Determine the (X, Y) coordinate at the center of the cell enclosing the given text.  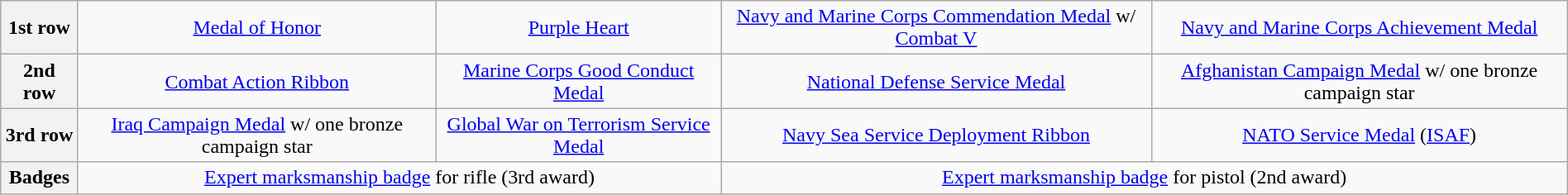
Navy and Marine Corps Commendation Medal w/ Combat V (936, 28)
Iraq Campaign Medal w/ one bronze campaign star (256, 136)
2nd row (40, 81)
Combat Action Ribbon (256, 81)
Purple Heart (579, 28)
Global War on Terrorism Service Medal (579, 136)
Expert marksmanship badge for rifle (3rd award) (399, 178)
Marine Corps Good Conduct Medal (579, 81)
Navy and Marine Corps Achievement Medal (1360, 28)
Afghanistan Campaign Medal w/ one bronze campaign star (1360, 81)
Medal of Honor (256, 28)
National Defense Service Medal (936, 81)
Badges (40, 178)
3rd row (40, 136)
Navy Sea Service Deployment Ribbon (936, 136)
Expert marksmanship badge for pistol (2nd award) (1145, 178)
NATO Service Medal (ISAF) (1360, 136)
1st row (40, 28)
